Return the (X, Y) coordinate for the center point of the cell that contains the specified text.  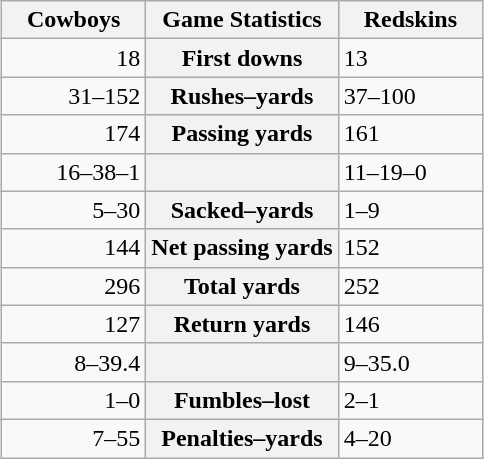
Sacked–yards (242, 210)
13 (410, 58)
174 (73, 134)
1–0 (73, 400)
1–9 (410, 210)
31–152 (73, 96)
16–38–1 (73, 172)
Fumbles–lost (242, 400)
Return yards (242, 324)
144 (73, 248)
Penalties–yards (242, 438)
Passing yards (242, 134)
2–1 (410, 400)
146 (410, 324)
4–20 (410, 438)
5–30 (73, 210)
Game Statistics (242, 20)
127 (73, 324)
296 (73, 286)
Total yards (242, 286)
Cowboys (73, 20)
9–35.0 (410, 362)
First downs (242, 58)
18 (73, 58)
37–100 (410, 96)
252 (410, 286)
Redskins (410, 20)
152 (410, 248)
8–39.4 (73, 362)
7–55 (73, 438)
Net passing yards (242, 248)
11–19–0 (410, 172)
Rushes–yards (242, 96)
161 (410, 134)
